Locate the cell with the specified text and output its (x, y) center coordinate. 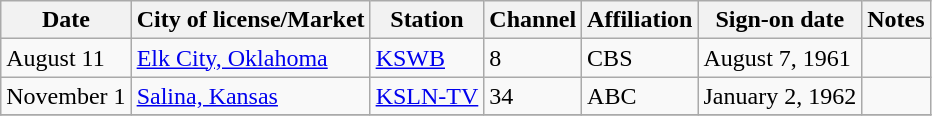
Channel (533, 20)
ABC (640, 96)
Date (66, 20)
34 (533, 96)
Notes (896, 20)
Elk City, Oklahoma (250, 58)
August 11 (66, 58)
City of license/Market (250, 20)
Salina, Kansas (250, 96)
Sign-on date (780, 20)
January 2, 1962 (780, 96)
KSWB (427, 58)
November 1 (66, 96)
CBS (640, 58)
KSLN-TV (427, 96)
Station (427, 20)
Affiliation (640, 20)
August 7, 1961 (780, 58)
8 (533, 58)
